Extract the [x, y] coordinate from the center of the cell holding the provided text.  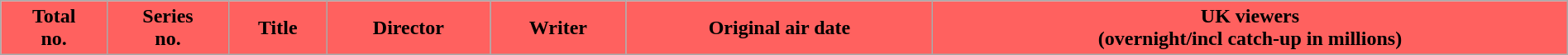
Writer [557, 28]
Title [278, 28]
Seriesno. [169, 28]
Original air date [779, 28]
UK viewers(overnight/incl catch-up in millions) [1250, 28]
Director [409, 28]
Totalno. [55, 28]
